Determine the (X, Y) coordinate at the center of the cell enclosing the given text.  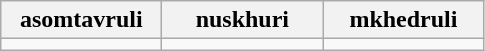
nuskhuri (242, 20)
mkhedruli (404, 20)
asomtavruli (82, 20)
